Capture the cell that displays the provided text and extract its (X, Y) central coordinate. 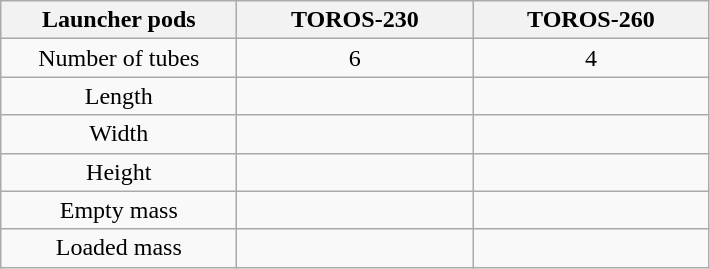
Height (119, 172)
Launcher pods (119, 20)
Loaded mass (119, 248)
TOROS-230 (355, 20)
4 (591, 58)
TOROS-260 (591, 20)
Length (119, 96)
Number of tubes (119, 58)
Empty mass (119, 210)
Width (119, 134)
6 (355, 58)
